Return the [x, y] coordinate for the center point of the cell that contains the specified text.  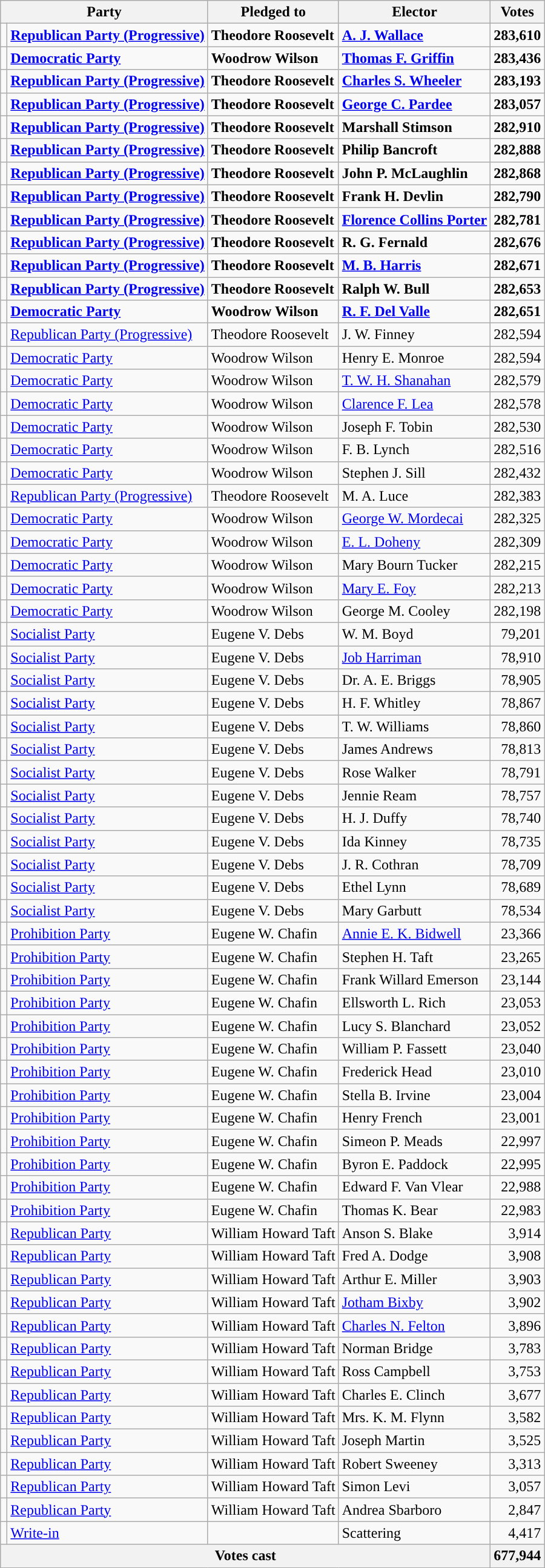
282,888 [517, 150]
22,988 [517, 1187]
A. J. Wallace [414, 35]
283,193 [517, 81]
3,903 [517, 1279]
R. F. Del Valle [414, 312]
J. W. Finney [414, 335]
Charles E. Clinch [414, 1394]
Charles N. Felton [414, 1325]
282,579 [517, 381]
Mary Bourn Tucker [414, 565]
George W. Mordecai [414, 519]
Henry E. Monroe [414, 358]
T. W. H. Shanahan [414, 381]
23,010 [517, 1072]
3,914 [517, 1233]
Stella B. Irvine [414, 1095]
282,653 [517, 289]
Andrea Sbarboro [414, 1510]
Party [104, 12]
H. F. Whitley [414, 703]
Anson S. Blake [414, 1233]
Dr. A. E. Briggs [414, 680]
677,944 [517, 1556]
78,905 [517, 680]
Votes [517, 12]
Byron E. Paddock [414, 1164]
78,860 [517, 726]
Jotham Bixby [414, 1302]
J. R. Cothran [414, 865]
78,757 [517, 796]
Annie E. K. Bidwell [414, 934]
Frederick Head [414, 1072]
282,215 [517, 565]
Frank Willard Emerson [414, 980]
2,847 [517, 1510]
282,671 [517, 265]
M. B. Harris [414, 265]
Fred A. Dodge [414, 1256]
Robert Sweeney [414, 1464]
Elector [414, 12]
Ellsworth L. Rich [414, 1003]
283,057 [517, 104]
Ida Kinney [414, 842]
Mrs. K. M. Flynn [414, 1418]
282,910 [517, 127]
F. B. Lynch [414, 450]
282,781 [517, 219]
78,910 [517, 657]
R. G. Fernald [414, 242]
3,313 [517, 1464]
78,735 [517, 842]
23,265 [517, 957]
Rose Walker [414, 772]
Write-in [108, 1533]
282,530 [517, 427]
Ralph W. Bull [414, 289]
282,578 [517, 404]
H. J. Duffy [414, 819]
John P. McLaughlin [414, 173]
78,867 [517, 703]
282,651 [517, 312]
Scattering [414, 1533]
23,366 [517, 934]
Simon Levi [414, 1487]
Job Harriman [414, 657]
Stephen J. Sill [414, 473]
T. W. Williams [414, 726]
4,417 [517, 1533]
282,383 [517, 496]
78,791 [517, 772]
22,997 [517, 1141]
George C. Pardee [414, 104]
Simeon P. Meads [414, 1141]
282,213 [517, 588]
3,896 [517, 1325]
Jennie Ream [414, 796]
23,004 [517, 1095]
78,709 [517, 865]
78,813 [517, 749]
78,689 [517, 888]
23,001 [517, 1118]
22,995 [517, 1164]
79,201 [517, 634]
E. L. Doheny [414, 542]
78,534 [517, 911]
23,053 [517, 1003]
3,908 [517, 1256]
282,790 [517, 196]
282,516 [517, 450]
W. M. Boyd [414, 634]
3,525 [517, 1441]
M. A. Luce [414, 496]
3,902 [517, 1302]
Thomas F. Griffin [414, 58]
Charles S. Wheeler [414, 81]
Edward F. Van Vlear [414, 1187]
282,325 [517, 519]
78,740 [517, 819]
George M. Cooley [414, 611]
3,753 [517, 1371]
282,198 [517, 611]
William P. Fassett [414, 1049]
Arthur E. Miller [414, 1279]
Stephen H. Taft [414, 957]
James Andrews [414, 749]
282,432 [517, 473]
3,057 [517, 1487]
Ethel Lynn [414, 888]
Marshall Stimson [414, 127]
23,040 [517, 1049]
3,677 [517, 1394]
Henry French [414, 1118]
283,436 [517, 58]
282,868 [517, 173]
Thomas K. Bear [414, 1210]
282,676 [517, 242]
Mary E. Foy [414, 588]
Clarence F. Lea [414, 404]
Joseph Martin [414, 1441]
Florence Collins Porter [414, 219]
Norman Bridge [414, 1348]
Philip Bancroft [414, 150]
Ross Campbell [414, 1371]
Lucy S. Blanchard [414, 1026]
23,144 [517, 980]
22,983 [517, 1210]
3,783 [517, 1348]
Joseph F. Tobin [414, 427]
3,582 [517, 1418]
Pledged to [273, 12]
23,052 [517, 1026]
Mary Garbutt [414, 911]
283,610 [517, 35]
282,309 [517, 542]
Frank H. Devlin [414, 196]
Votes cast [246, 1556]
